Identify which cell holds the provided text, then report its (x, y) central coordinate. 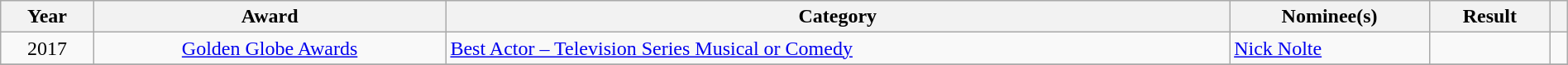
Nominee(s) (1330, 17)
2017 (47, 48)
Result (1490, 17)
Best Actor – Television Series Musical or Comedy (838, 48)
Golden Globe Awards (270, 48)
Nick Nolte (1330, 48)
Category (838, 17)
Year (47, 17)
Award (270, 17)
